From the cell containing the given text, extract its center point as [x, y] coordinate. 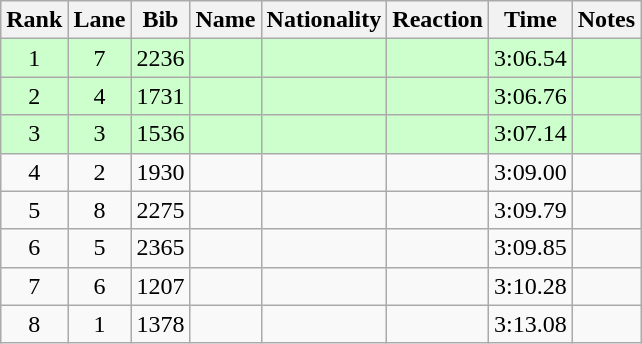
2365 [160, 248]
Lane [100, 20]
1930 [160, 172]
2275 [160, 210]
1731 [160, 96]
3:09.00 [530, 172]
Rank [34, 20]
3:06.76 [530, 96]
Time [530, 20]
Notes [606, 20]
2236 [160, 58]
Nationality [324, 20]
3:06.54 [530, 58]
3:09.79 [530, 210]
Reaction [438, 20]
3:07.14 [530, 134]
3:09.85 [530, 248]
3:13.08 [530, 324]
Name [226, 20]
1536 [160, 134]
1378 [160, 324]
1207 [160, 286]
3:10.28 [530, 286]
Bib [160, 20]
